Pinpoint the cell where the given text exists, returning its (X, Y) midpoint coordinate. 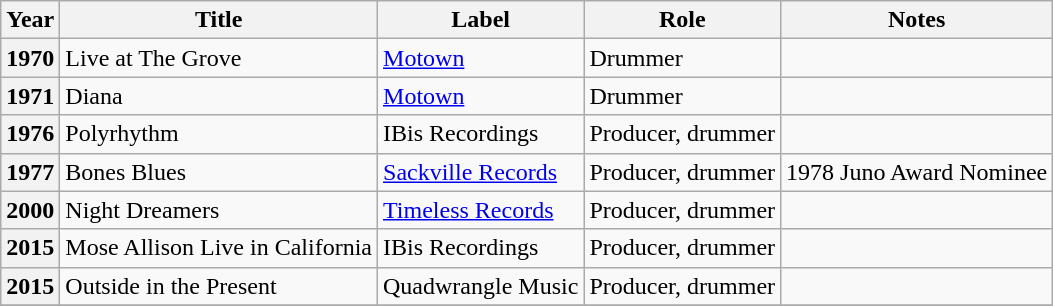
1970 (30, 58)
Bones Blues (219, 172)
2000 (30, 210)
Timeless Records (481, 210)
Notes (917, 20)
Quadwrangle Music (481, 286)
1976 (30, 134)
Label (481, 20)
Title (219, 20)
Sackville Records (481, 172)
Mose Allison Live in California (219, 248)
Year (30, 20)
Role (682, 20)
Outside in the Present (219, 286)
Diana (219, 96)
Live at The Grove (219, 58)
Polyrhythm (219, 134)
1978 Juno Award Nominee (917, 172)
1971 (30, 96)
Night Dreamers (219, 210)
1977 (30, 172)
